Capture the cell that displays the provided text and extract its (X, Y) central coordinate. 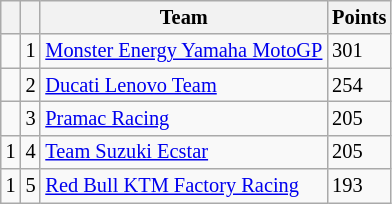
3 (31, 118)
301 (359, 51)
Monster Energy Yamaha MotoGP (184, 51)
Pramac Racing (184, 118)
Red Bull KTM Factory Racing (184, 186)
254 (359, 85)
Team (184, 17)
Points (359, 17)
5 (31, 186)
193 (359, 186)
2 (31, 85)
Team Suzuki Ecstar (184, 152)
Ducati Lenovo Team (184, 85)
4 (31, 152)
